Determine the (x, y) coordinate at the center of the cell enclosing the given text.  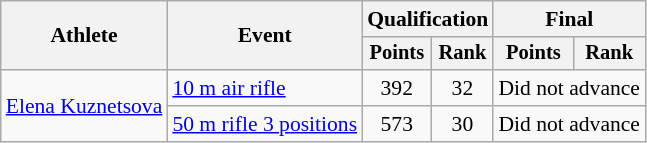
32 (462, 88)
Elena Kuznetsova (84, 106)
Event (264, 36)
Final (569, 19)
573 (396, 124)
Athlete (84, 36)
10 m air rifle (264, 88)
392 (396, 88)
30 (462, 124)
Qualification (428, 19)
50 m rifle 3 positions (264, 124)
